From the cell containing the given text, extract its center point as [x, y] coordinate. 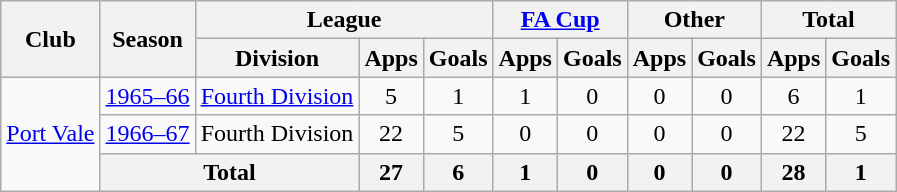
1966–67 [148, 134]
1965–66 [148, 96]
Season [148, 39]
28 [793, 172]
Club [50, 39]
League [344, 20]
27 [391, 172]
Other [694, 20]
Division [277, 58]
Port Vale [50, 134]
FA Cup [560, 20]
